Capture the cell that displays the provided text and extract its (x, y) central coordinate. 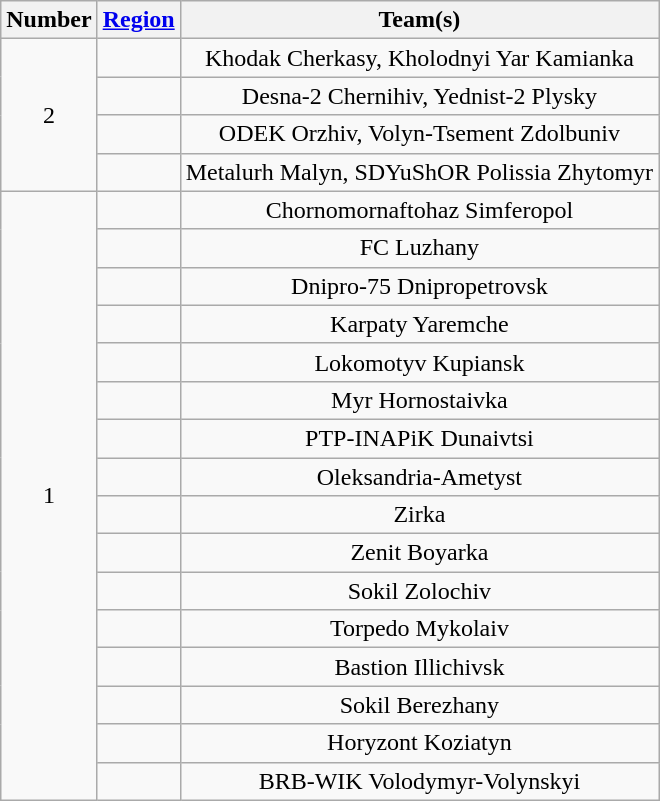
Bastion Illichivsk (419, 667)
Region (138, 20)
BRB-WIK Volodymyr-Volynskyi (419, 781)
Desna-2 Chernihiv, Yednist-2 Plysky (419, 96)
Horyzont Koziatyn (419, 743)
Torpedo Mykolaiv (419, 629)
Number (49, 20)
Chornomornaftohaz Simferopol (419, 210)
1 (49, 496)
Team(s) (419, 20)
Karpaty Yaremche (419, 324)
Dnipro-75 Dnipropetrovsk (419, 286)
Khodak Cherkasy, Kholodnyi Yar Kamianka (419, 58)
Zirka (419, 515)
Metalurh Malyn, SDYuShOR Polissia Zhytomyr (419, 172)
FC Luzhany (419, 248)
ODEK Orzhiv, Volyn-Tsement Zdolbuniv (419, 134)
Oleksandria-Ametyst (419, 477)
Myr Hornostaivka (419, 400)
PTP-INAPiK Dunaivtsi (419, 438)
Zenit Boyarka (419, 553)
2 (49, 115)
Lokomotyv Kupiansk (419, 362)
Sokil Zolochiv (419, 591)
Sokil Berezhany (419, 705)
